Provide the [x, y] coordinate of the cell's center where the given text is located.  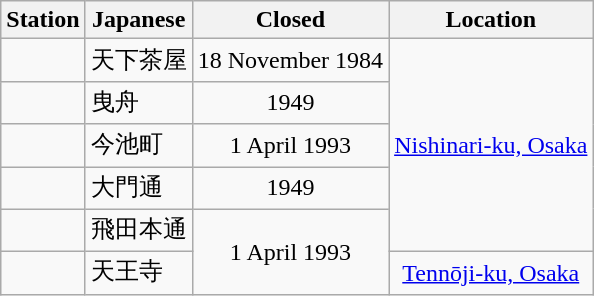
Tennōji-ku, Osaka [491, 274]
飛田本通 [138, 230]
曳舟 [138, 102]
Closed [290, 20]
18 November 1984 [290, 60]
Nishinari-ku, Osaka [491, 146]
今池町 [138, 146]
Location [491, 20]
Japanese [138, 20]
天王寺 [138, 274]
天下茶屋 [138, 60]
Station [43, 20]
大門通 [138, 188]
